Output the [x, y] coordinate of the center of the cell containing the given text.  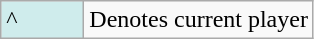
^ [42, 20]
Denotes current player [199, 20]
